Scan for the cell matching the given text and deliver its (X, Y) coordinate at center. 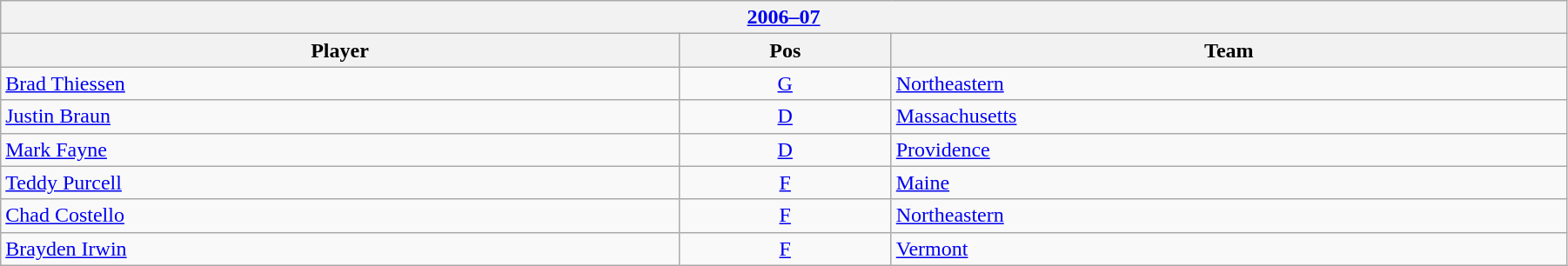
Pos (785, 50)
2006–07 (784, 17)
Massachusetts (1229, 116)
Team (1229, 50)
Teddy Purcell (339, 183)
Providence (1229, 150)
Mark Fayne (339, 150)
Maine (1229, 183)
Brad Thiessen (339, 83)
Vermont (1229, 249)
Justin Braun (339, 116)
G (785, 83)
Chad Costello (339, 216)
Brayden Irwin (339, 249)
Player (339, 50)
